Output the [x, y] coordinate of the center of the cell containing the given text.  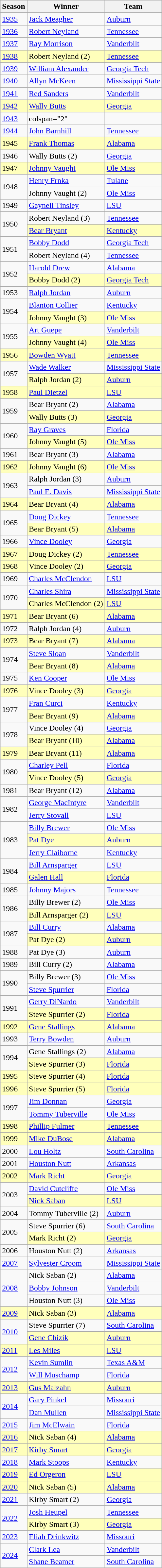
Nick Saban [66, 1201]
Jerry Claiborne [66, 852]
Johnny Vaught (4) [66, 342]
Jim McElwain [66, 1425]
Jim Donnan [66, 1101]
Tommy Tuberville (2) [66, 1213]
1987 [14, 933]
Charles McClendon [66, 579]
Vince Dooley (5) [66, 778]
Mark Richt [66, 1176]
1975 [14, 678]
Bowden Wyatt [66, 355]
1941 [14, 93]
Texas A&M [133, 1363]
Robert Neyland (2) [66, 56]
Pat Dye (3) [66, 952]
Ralph Jordan [66, 293]
Bobby Dodd (2) [66, 280]
1989 [14, 965]
1973 [14, 641]
1980 [14, 772]
1947 [14, 168]
Doug Dickey [66, 516]
Vince Dooley (2) [66, 566]
1946 [14, 156]
1962 [14, 467]
2013 [14, 1388]
Les Miles [66, 1350]
Bear Bryant (9) [66, 716]
Charles Shira [66, 591]
1959 [14, 411]
Ralph Jordan (2) [66, 380]
Doug Dickey (2) [66, 554]
1999 [14, 1138]
Bear Bryant [66, 230]
1979 [14, 753]
2002 [14, 1176]
Bear Bryant (7) [66, 641]
Ray Graves [66, 430]
1965 [14, 523]
2021 [14, 1499]
1981 [14, 790]
2014 [14, 1406]
2001 [14, 1164]
Frank Thomas [66, 143]
1991 [14, 1008]
Johnny Vaught (3) [66, 317]
Steve Sloan [66, 653]
Jack Meagher [66, 19]
Robert Neyland (3) [66, 218]
1996 [14, 1089]
1957 [14, 374]
Gaynell Tinsley [66, 206]
Wally Butts (2) [66, 156]
Nick Saban (4) [66, 1437]
Johnny Vaught [66, 168]
1984 [14, 871]
1994 [14, 1058]
Houston Nutt (3) [66, 1300]
Kirby Smart [66, 1450]
Billy Brewer (2) [66, 902]
Wade Walker [66, 367]
1977 [14, 709]
Will Muschamp [66, 1375]
Steve Spurrier (7) [66, 1325]
Charles McClendon (2) [66, 604]
1958 [14, 392]
1949 [14, 206]
Vince Dooley [66, 541]
1998 [14, 1126]
1938 [14, 56]
Nick Saban (5) [66, 1487]
1972 [14, 629]
Bear Bryant (11) [66, 753]
1974 [14, 660]
Johnny Vaught (6) [66, 467]
Bill Curry [66, 927]
Steve Spurrier (3) [66, 1064]
1945 [14, 143]
1993 [14, 1039]
Gus Malzahn [66, 1388]
Pat Dye [66, 840]
1976 [14, 691]
Ken Cooper [66, 678]
2017 [14, 1450]
Houston Nutt [66, 1164]
1951 [14, 249]
1964 [14, 504]
2011 [14, 1350]
1961 [14, 454]
Harold Drew [66, 268]
1978 [14, 734]
1990 [14, 983]
1950 [14, 224]
Jerry Stovall [66, 815]
2016 [14, 1437]
2003 [14, 1195]
Billy Brewer (3) [66, 977]
2024 [14, 1555]
2023 [14, 1537]
Robert Neyland (4) [66, 255]
1970 [14, 598]
Wally Butts (3) [66, 417]
1988 [14, 952]
Ray Morrison [66, 44]
Bear Bryant (5) [66, 529]
Bear Bryant (4) [66, 504]
2018 [14, 1462]
Clark Lea [66, 1549]
Billy Brewer [66, 828]
1937 [14, 44]
Vince Dooley (4) [66, 728]
Allyn McKeen [66, 81]
1986 [14, 908]
1942 [14, 106]
Mark Richt (2) [66, 1238]
Nick Saban (3) [66, 1313]
Shane Beamer [66, 1562]
Ed Orgeron [66, 1475]
2022 [14, 1518]
William Alexander [66, 69]
Kirby Smart (2) [66, 1499]
John Barnhill [66, 131]
George MacIntyre [66, 803]
Art Guepe [66, 330]
Johnny Majors [66, 890]
1966 [14, 541]
Bill Curry (2) [66, 965]
Gene Stallings (2) [66, 1052]
Kevin Sumlin [66, 1363]
Gene Stallings [66, 1027]
Phillip Fulmer [66, 1126]
2008 [14, 1288]
Steve Spurrier (5) [66, 1089]
Gene Chizik [66, 1338]
Ralph Jordan (4) [66, 629]
Fran Curci [66, 703]
1939 [14, 69]
1985 [14, 890]
Bear Bryant (6) [66, 616]
David Cutcliffe [66, 1189]
Paul Dietzel [66, 392]
2007 [14, 1263]
Ralph Jordan (3) [66, 479]
Bear Bryant (12) [66, 790]
1956 [14, 355]
2019 [14, 1475]
1995 [14, 1076]
2009 [14, 1313]
1997 [14, 1107]
Bear Bryant (10) [66, 740]
Bear Bryant (2) [66, 405]
2004 [14, 1213]
Blanton Collier [66, 305]
Mike DuBose [66, 1138]
Bobby Dodd [66, 243]
Steve Spurrier [66, 989]
Red Sanders [66, 93]
Pat Dye (2) [66, 939]
Nick Saban (2) [66, 1275]
1967 [14, 554]
Gary Pinkel [66, 1400]
1983 [14, 840]
2000 [14, 1151]
2020 [14, 1487]
Bear Bryant (8) [66, 666]
1940 [14, 81]
Season [14, 7]
1943 [14, 118]
1992 [14, 1027]
Houston Nutt (2) [66, 1251]
1953 [14, 293]
Wally Butts [66, 106]
colspan="2" [66, 118]
Robert Neyland [66, 31]
1955 [14, 336]
Steve Spurrier (6) [66, 1226]
Dan Mullen [66, 1412]
1960 [14, 436]
Tommy Tuberville [66, 1114]
1963 [14, 485]
Mark Stoops [66, 1462]
1948 [14, 187]
Terry Bowden [66, 1039]
Team [133, 7]
Bobby Johnson [66, 1288]
Galen Hall [66, 877]
1968 [14, 566]
Bear Bryant (3) [66, 454]
Winner [66, 7]
2005 [14, 1232]
Gerry DiNardo [66, 1002]
Vince Dooley (3) [66, 691]
1954 [14, 311]
Steve Spurrier (4) [66, 1076]
Sylvester Croom [66, 1263]
1944 [14, 131]
Johnny Vaught (5) [66, 442]
1971 [14, 616]
Eliah Drinkwitz [66, 1537]
2012 [14, 1369]
1969 [14, 579]
Charley Pell [66, 766]
Kirby Smart (3) [66, 1524]
2006 [14, 1251]
1935 [14, 19]
1952 [14, 274]
Henry Frnka [66, 181]
Johnny Vaught (2) [66, 193]
Josh Heupel [66, 1512]
Paul E. Davis [66, 492]
Lou Holtz [66, 1151]
1982 [14, 809]
Bill Arnsparger (2) [66, 915]
2015 [14, 1425]
Bill Arnsparger [66, 865]
Steve Spurrier (2) [66, 1014]
1936 [14, 31]
Tulane [133, 181]
2010 [14, 1331]
